Output the [X, Y] coordinate of the center of the cell containing the given text.  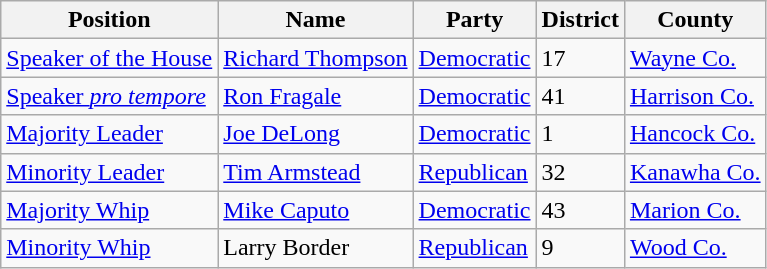
Minority Leader [110, 172]
Richard Thompson [316, 58]
17 [580, 58]
32 [580, 172]
Marion Co. [695, 210]
Wood Co. [695, 248]
41 [580, 96]
Party [474, 20]
Name [316, 20]
Majority Whip [110, 210]
Mike Caputo [316, 210]
Hancock Co. [695, 134]
District [580, 20]
Majority Leader [110, 134]
1 [580, 134]
County [695, 20]
43 [580, 210]
Position [110, 20]
Tim Armstead [316, 172]
Joe DeLong [316, 134]
Wayne Co. [695, 58]
Harrison Co. [695, 96]
Speaker pro tempore [110, 96]
Kanawha Co. [695, 172]
Minority Whip [110, 248]
Ron Fragale [316, 96]
Larry Border [316, 248]
Speaker of the House [110, 58]
9 [580, 248]
